Search for the cell housing the specified text and yield its (X, Y) center coordinate. 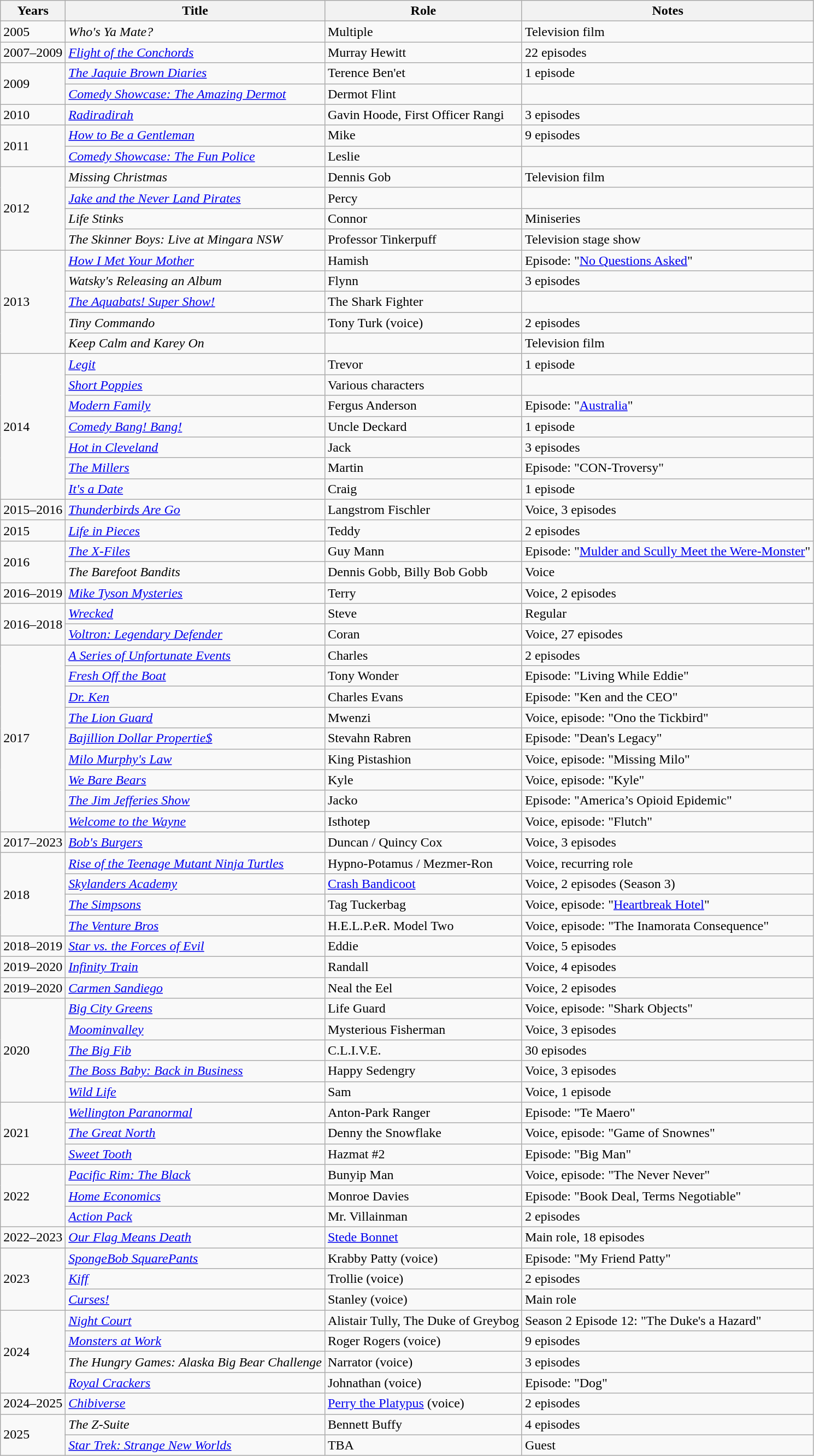
Bennett Buffy (423, 1424)
2018–2019 (33, 946)
30 episodes (668, 1050)
Comedy Showcase: The Fun Police (196, 156)
Percy (423, 198)
Our Flag Means Death (196, 1237)
Voice, episode: "Heartbreak Hotel" (668, 904)
Fresh Off the Boat (196, 676)
Comedy Showcase: The Amazing Dermot (196, 94)
Roger Rogers (voice) (423, 1341)
Life Stinks (196, 218)
2020 (33, 1050)
Dennis Gobb, Billy Bob Gobb (423, 572)
Miniseries (668, 218)
2015–2016 (33, 510)
Life in Pieces (196, 530)
2018 (33, 894)
The Hungry Games: Alaska Big Bear Challenge (196, 1362)
Big City Greens (196, 1009)
Terry (423, 593)
22 episodes (668, 52)
The Venture Bros (196, 926)
The Shark Fighter (423, 302)
Voice, episode: "Flutch" (668, 821)
Main role, 18 episodes (668, 1237)
Skylanders Academy (196, 884)
Johnathan (voice) (423, 1383)
Short Poppies (196, 385)
Martin (423, 468)
The Jaquie Brown Diaries (196, 73)
Trollie (voice) (423, 1279)
Infinity Train (196, 967)
Various characters (423, 385)
Chibiverse (196, 1404)
The Aquabats! Super Show! (196, 302)
Episode: "Dean's Legacy" (668, 738)
2025 (33, 1435)
Voice, 5 episodes (668, 946)
Sam (423, 1092)
Episode: "My Friend Patty" (668, 1258)
2007–2009 (33, 52)
A Series of Unfortunate Events (196, 655)
Stede Bonnet (423, 1237)
Leslie (423, 156)
Monsters at Work (196, 1341)
Episode: "Book Deal, Terms Negotiable" (668, 1195)
2005 (33, 32)
Murray Hewitt (423, 52)
Voltron: Legendary Defender (196, 635)
Rise of the Teenage Mutant Ninja Turtles (196, 863)
Jack (423, 447)
Notes (668, 11)
Episode: "Australia" (668, 406)
2016–2018 (33, 624)
Night Court (196, 1321)
2009 (33, 84)
Jake and the Never Land Pirates (196, 198)
Professor Tinkerpuff (423, 239)
Denny the Snowflake (423, 1133)
Voice, episode: "Missing Milo" (668, 759)
Pacific Rim: The Black (196, 1175)
Perry the Platypus (voice) (423, 1404)
Crash Bandicoot (423, 884)
How I Met Your Mother (196, 261)
Bob's Burgers (196, 842)
Episode: "America’s Opioid Epidemic" (668, 801)
Episode: "No Questions Asked" (668, 261)
Tony Wonder (423, 676)
Voice, 2 episodes (Season 3) (668, 884)
Watsky's Releasing an Album (196, 281)
Mwenzi (423, 718)
Royal Crackers (196, 1383)
2013 (33, 302)
Voice, 1 episode (668, 1092)
Voice, 27 episodes (668, 635)
Isthotep (423, 821)
Hypno-Potamus / Mezmer-Ron (423, 863)
Stanley (voice) (423, 1300)
Episode: "Ken and the CEO" (668, 697)
Flight of the Conchords (196, 52)
Terence Ben'et (423, 73)
Dr. Ken (196, 697)
Charles (423, 655)
Duncan / Quincy Cox (423, 842)
We Bare Bears (196, 780)
Anton-Park Ranger (423, 1112)
Voice, episode: "The Inamorata Consequence" (668, 926)
Episode: "Mulder and Scully Meet the Were-Monster" (668, 551)
Krabby Patty (voice) (423, 1258)
Stevahn Rabren (423, 738)
The Great North (196, 1133)
Voice (668, 572)
Monroe Davies (423, 1195)
Legit (196, 364)
Teddy (423, 530)
Multiple (423, 32)
Episode: "Te Maero" (668, 1112)
Uncle Deckard (423, 427)
Television stage show (668, 239)
Kyle (423, 780)
2010 (33, 115)
Mike Tyson Mysteries (196, 593)
4 episodes (668, 1424)
Tag Tuckerbag (423, 904)
2016–2019 (33, 593)
The Lion Guard (196, 718)
2022–2023 (33, 1237)
Dermot Flint (423, 94)
Voice, episode: "Ono the Tickbird" (668, 718)
Mysterious Fisherman (423, 1029)
Voice, episode: "Kyle" (668, 780)
H.E.L.P.eR. Model Two (423, 926)
TBA (423, 1445)
Thunderbirds Are Go (196, 510)
It's a Date (196, 489)
Years (33, 11)
Hot in Cleveland (196, 447)
Happy Sedengry (423, 1071)
2017–2023 (33, 842)
Home Economics (196, 1195)
Narrator (voice) (423, 1362)
Episode: "Living While Eddie" (668, 676)
Season 2 Episode 12: "The Duke's a Hazard" (668, 1321)
Wrecked (196, 614)
Steve (423, 614)
Voice, recurring role (668, 863)
Langstrom Fischler (423, 510)
Coran (423, 635)
Episode: "CON-Troversy" (668, 468)
Curses! (196, 1300)
Bunyip Man (423, 1175)
Who's Ya Mate? (196, 32)
Keep Calm and Karey On (196, 344)
Craig (423, 489)
Voice, episode: "Game of Snownes" (668, 1133)
Connor (423, 218)
Wellington Paranormal (196, 1112)
2014 (33, 427)
Life Guard (423, 1009)
The Skinner Boys: Live at Mingara NSW (196, 239)
Voice, 4 episodes (668, 967)
Hamish (423, 261)
Guest (668, 1445)
Charles Evans (423, 697)
Episode: "Dog" (668, 1383)
Trevor (423, 364)
The Big Fib (196, 1050)
Regular (668, 614)
Voice, episode: "Shark Objects" (668, 1009)
The X-Files (196, 551)
2016 (33, 561)
Star Trek: Strange New Worlds (196, 1445)
Gavin Hoode, First Officer Rangi (423, 115)
Carmen Sandiego (196, 988)
The Boss Baby: Back in Business (196, 1071)
Fergus Anderson (423, 406)
Comedy Bang! Bang! (196, 427)
Milo Murphy's Law (196, 759)
The Simpsons (196, 904)
Episode: "Big Man" (668, 1154)
Main role (668, 1300)
2024 (33, 1352)
Neal the Eel (423, 988)
2017 (33, 738)
Tiny Commando (196, 323)
Voice, episode: "The Never Never" (668, 1175)
Sweet Tooth (196, 1154)
Eddie (423, 946)
Dennis Gob (423, 177)
Kiff (196, 1279)
The Barefoot Bandits (196, 572)
SpongeBob SquarePants (196, 1258)
Welcome to the Wayne (196, 821)
The Millers (196, 468)
Action Pack (196, 1216)
Moominvalley (196, 1029)
Mike (423, 135)
2015 (33, 530)
2022 (33, 1195)
Title (196, 11)
Bajillion Dollar Propertie$ (196, 738)
Role (423, 11)
The Z-Suite (196, 1424)
How to Be a Gentleman (196, 135)
2021 (33, 1133)
Flynn (423, 281)
2012 (33, 208)
Wild Life (196, 1092)
Mr. Villainman (423, 1216)
King Pistashion (423, 759)
C.L.I.V.E. (423, 1050)
Randall (423, 967)
Tony Turk (voice) (423, 323)
The Jim Jefferies Show (196, 801)
2023 (33, 1279)
Missing Christmas (196, 177)
Radiradirah (196, 115)
2011 (33, 146)
Alistair Tully, The Duke of Greybog (423, 1321)
Star vs. the Forces of Evil (196, 946)
Jacko (423, 801)
Guy Mann (423, 551)
Hazmat #2 (423, 1154)
Modern Family (196, 406)
2024–2025 (33, 1404)
